From the cell containing the given text, extract its center point as (X, Y) coordinate. 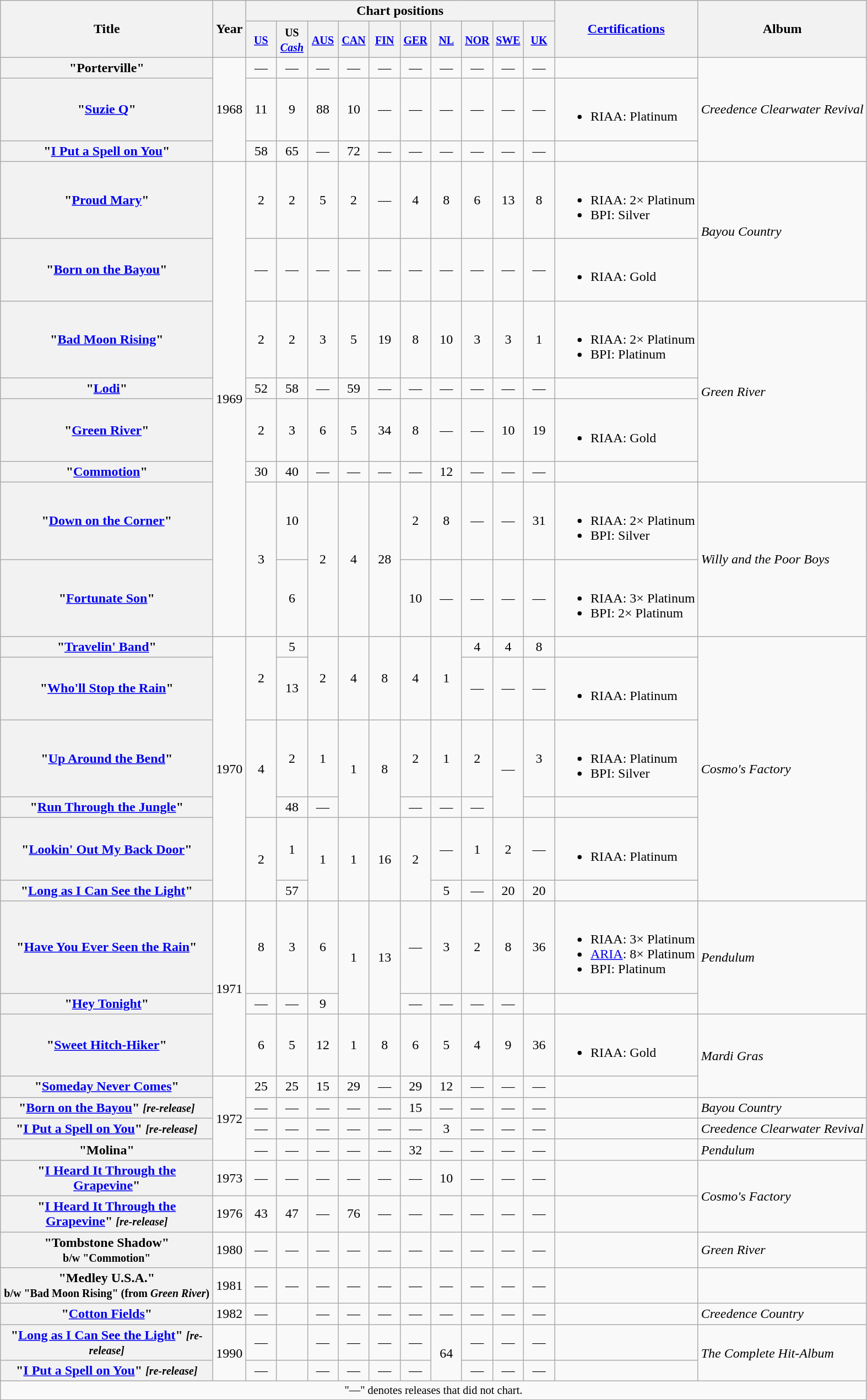
65 (292, 151)
1980 (229, 1249)
Certifications (626, 29)
88 (323, 109)
"Tombstone Shadow"b/w "Commotion" (107, 1249)
1982 (229, 1314)
"I Heard It Through the Grapevine" (107, 1177)
40 (292, 471)
"I Put a Spell on You" (107, 151)
"Down on the Corner" (107, 520)
SWE (508, 40)
30 (261, 471)
28 (384, 559)
59 (354, 388)
"I Heard It Through the Grapevine" [re-release] (107, 1214)
GER (415, 40)
76 (354, 1214)
"Fortunate Son" (107, 598)
US Cash (292, 40)
"Sweet Hitch-Hiker" (107, 1045)
"Medley U.S.A."b/w "Bad Moon Rising" (from Green River) (107, 1285)
72 (354, 151)
"Bad Moon Rising" (107, 339)
"Lodi" (107, 388)
31 (539, 520)
"Commotion" (107, 471)
64 (446, 1353)
"Have You Ever Seen the Rain" (107, 947)
32 (415, 1149)
47 (292, 1214)
Album (782, 29)
Title (107, 29)
1981 (229, 1285)
Creedence Country (782, 1314)
11 (261, 109)
"Born on the Bayou" [re-release] (107, 1108)
NL (446, 40)
"Run Through the Jungle" (107, 807)
"Hey Tonight" (107, 1003)
"Green River" (107, 430)
1972 (229, 1118)
US (261, 40)
1990 (229, 1353)
"Cotton Fields" (107, 1314)
UK (539, 40)
1970 (229, 769)
"Someday Never Comes" (107, 1087)
Willy and the Poor Boys (782, 559)
"Suzie Q" (107, 109)
The Complete Hit-Album (782, 1353)
"Born on the Bayou" (107, 270)
"Proud Mary" (107, 200)
1973 (229, 1177)
34 (384, 430)
48 (292, 807)
52 (261, 388)
"Molina" (107, 1149)
RIAA: 3× PlatinumARIA: 8× PlatinumBPI: Platinum (626, 947)
AUS (323, 40)
"Travelin' Band" (107, 647)
"Long as I Can See the Light" (107, 891)
Year (229, 29)
Mardi Gras (782, 1055)
RIAA: PlatinumBPI: Silver (626, 758)
CAN (354, 40)
NOR (477, 40)
1968 (229, 109)
1969 (229, 399)
"—" denotes releases that did not chart. (433, 1391)
1976 (229, 1214)
57 (292, 891)
16 (384, 859)
"Up Around the Bend" (107, 758)
"Long as I Can See the Light" [re-release] (107, 1343)
"Who'll Stop the Rain" (107, 688)
RIAA: 3× PlatinumBPI: 2× Platinum (626, 598)
Chart positions (400, 11)
"Lookin' Out My Back Door" (107, 849)
43 (261, 1214)
FIN (384, 40)
RIAA: 2× PlatinumBPI: Platinum (626, 339)
"Porterville" (107, 68)
1971 (229, 989)
